Identify which cell holds the provided text, then report its [X, Y] central coordinate. 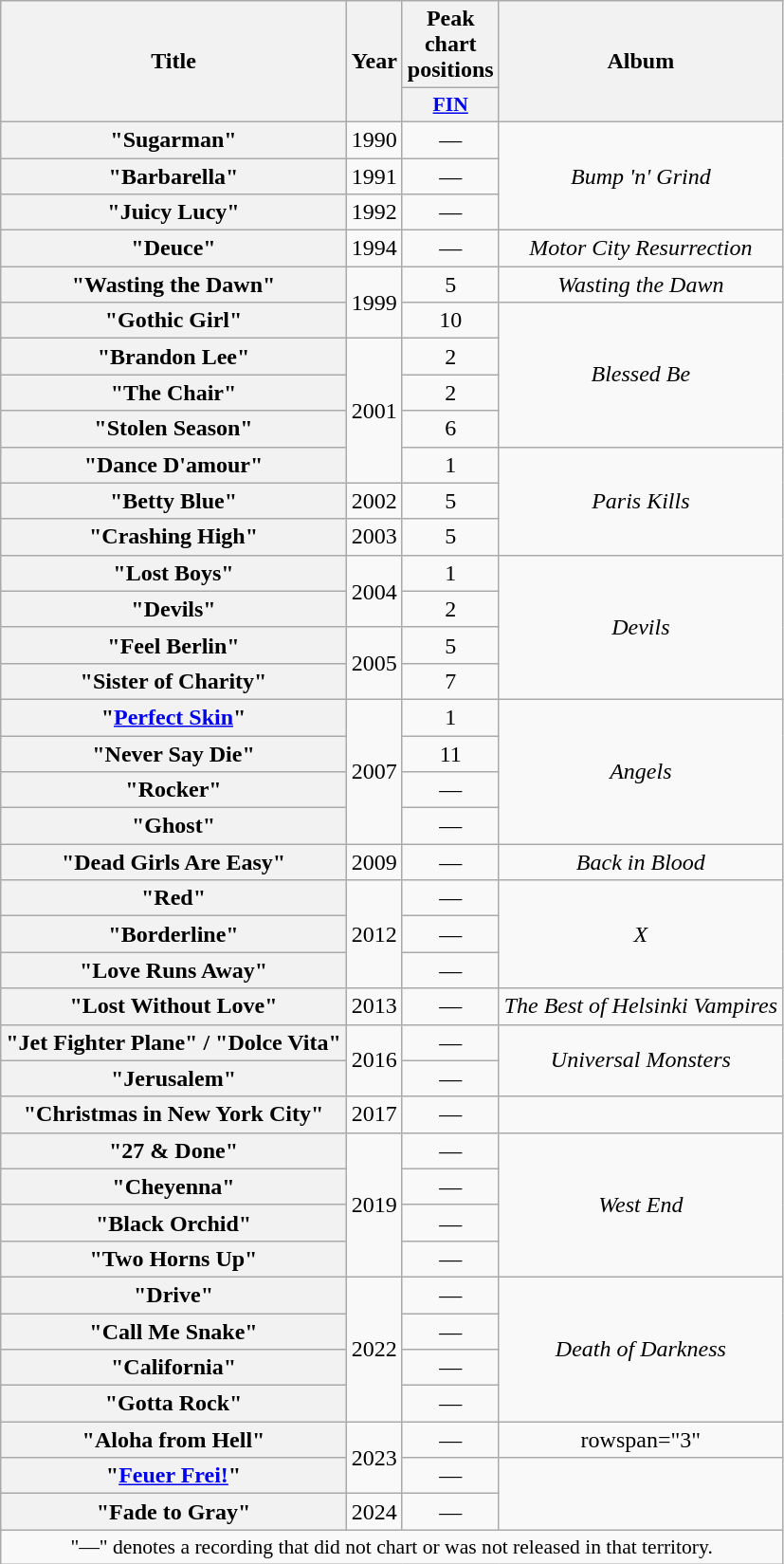
FIN [450, 105]
"Betty Blue" [174, 501]
"Brandon Lee" [174, 357]
Bump 'n' Grind [641, 175]
2013 [374, 1006]
2007 [374, 771]
Death of Darkness [641, 1349]
2012 [374, 934]
Peak chart positions [450, 45]
Title [174, 62]
"Lost Boys" [174, 573]
6 [450, 429]
"Love Runs Away" [174, 970]
"Black Orchid" [174, 1223]
2022 [374, 1349]
2016 [374, 1060]
Universal Monsters [641, 1060]
2009 [374, 862]
2017 [374, 1114]
"Christmas in New York City" [174, 1114]
Blessed Be [641, 375]
"Drive" [174, 1295]
2002 [374, 501]
2005 [374, 663]
West End [641, 1205]
"Gotta Rock" [174, 1404]
"Stolen Season" [174, 429]
"Jet Fighter Plane" / "Dolce Vita" [174, 1042]
"Fade to Gray" [174, 1512]
"Rocker" [174, 790]
"Sister of Charity" [174, 681]
"Cheyenna" [174, 1187]
"Wasting the Dawn" [174, 285]
Wasting the Dawn [641, 285]
"Call Me Snake" [174, 1331]
"Deuce" [174, 248]
"Aloha from Hell" [174, 1440]
1990 [374, 139]
The Best of Helsinki Vampires [641, 1006]
X [641, 934]
"The Chair" [174, 393]
2001 [374, 411]
2023 [374, 1458]
"Ghost" [174, 826]
"Dead Girls Are Easy" [174, 862]
2004 [374, 591]
Devils [641, 627]
"Crashing High" [174, 537]
10 [450, 321]
"Two Horns Up" [174, 1259]
"Feel Berlin" [174, 645]
"Dance D'amour" [174, 465]
1992 [374, 212]
Album [641, 62]
"Juicy Lucy" [174, 212]
"Perfect Skin" [174, 717]
"Feuer Frei!" [174, 1476]
2003 [374, 537]
2024 [374, 1512]
"Barbarella" [174, 175]
"Sugarman" [174, 139]
"Lost Without Love" [174, 1006]
"—" denotes a recording that did not chart or was not released in that territory. [392, 1547]
1994 [374, 248]
Angels [641, 771]
"Gothic Girl" [174, 321]
1991 [374, 175]
"California" [174, 1368]
2019 [374, 1205]
Paris Kills [641, 501]
"Red" [174, 898]
1999 [374, 303]
"27 & Done" [174, 1150]
rowspan="3" [641, 1440]
7 [450, 681]
Motor City Resurrection [641, 248]
Year [374, 62]
11 [450, 754]
"Borderline" [174, 934]
"Jerusalem" [174, 1078]
"Never Say Die" [174, 754]
Back in Blood [641, 862]
"Devils" [174, 609]
